Scan for the cell matching the given text and deliver its (X, Y) coordinate at center. 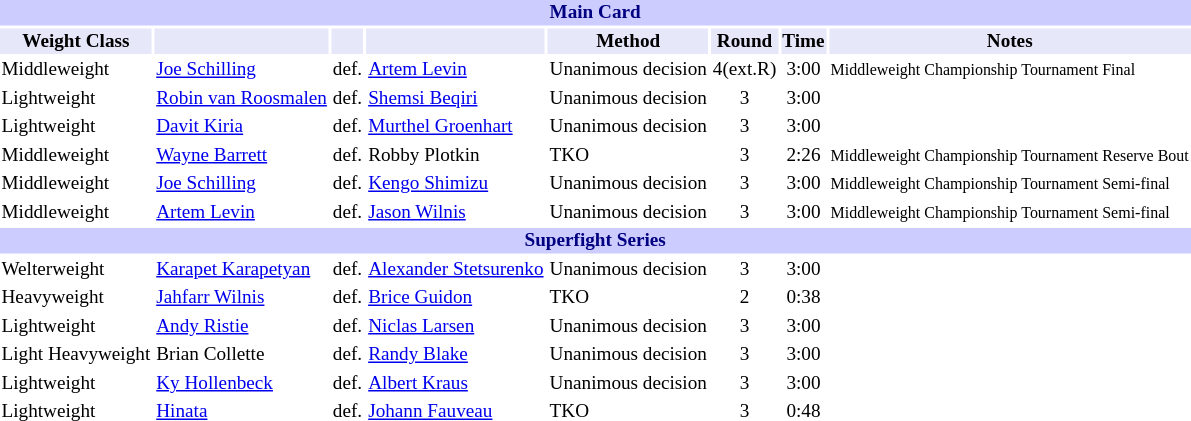
Albert Kraus (456, 383)
Murthel Groenhart (456, 127)
Brice Guidon (456, 298)
Alexander Stetsurenko (456, 269)
Ky Hollenbeck (242, 383)
Welterweight (76, 269)
Main Card (595, 13)
Robin van Roosmalen (242, 99)
Method (628, 41)
Randy Blake (456, 355)
Kengo Shimizu (456, 184)
Light Heavyweight (76, 355)
Jason Wilnis (456, 213)
Heavyweight (76, 298)
Superfight Series (595, 241)
Niclas Larsen (456, 327)
Time (804, 41)
Shemsi Beqiri (456, 99)
Middleweight Championship Tournament Reserve Bout (1010, 155)
Karapet Karapetyan (242, 269)
Robby Plotkin (456, 155)
4(ext.R) (744, 70)
2 (744, 298)
Davit Kiria (242, 127)
Brian Collette (242, 355)
Round (744, 41)
Wayne Barrett (242, 155)
Middleweight Championship Tournament Final (1010, 70)
Jahfarr Wilnis (242, 298)
Andy Ristie (242, 327)
Notes (1010, 41)
Weight Class (76, 41)
0:38 (804, 298)
2:26 (804, 155)
